Return the (X, Y) coordinate for the center point of the cell that contains the specified text.  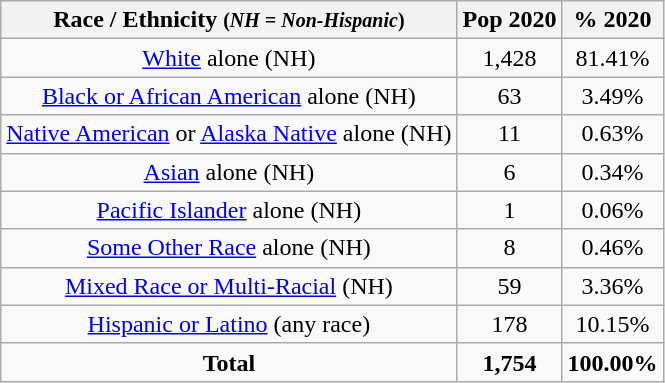
11 (510, 134)
Hispanic or Latino (any race) (229, 324)
100.00% (612, 362)
1 (510, 210)
178 (510, 324)
10.15% (612, 324)
1,428 (510, 58)
3.36% (612, 286)
81.41% (612, 58)
0.46% (612, 248)
63 (510, 96)
% 2020 (612, 20)
White alone (NH) (229, 58)
0.63% (612, 134)
Black or African American alone (NH) (229, 96)
Mixed Race or Multi-Racial (NH) (229, 286)
Total (229, 362)
0.06% (612, 210)
Asian alone (NH) (229, 172)
Native American or Alaska Native alone (NH) (229, 134)
8 (510, 248)
6 (510, 172)
59 (510, 286)
0.34% (612, 172)
Race / Ethnicity (NH = Non-Hispanic) (229, 20)
3.49% (612, 96)
Some Other Race alone (NH) (229, 248)
Pacific Islander alone (NH) (229, 210)
Pop 2020 (510, 20)
1,754 (510, 362)
